Output the [x, y] coordinate of the center of the cell containing the given text.  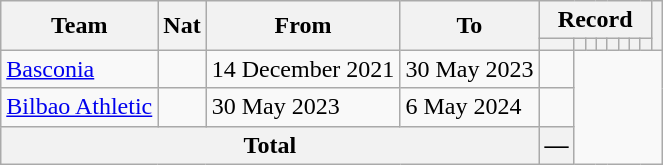
6 May 2024 [470, 107]
To [470, 26]
Bilbao Athletic [80, 107]
From [303, 26]
Basconia [80, 69]
— [556, 145]
Record [595, 20]
14 December 2021 [303, 69]
Total [270, 145]
Team [80, 26]
Nat [182, 26]
